Identify which cell holds the provided text, then report its [x, y] central coordinate. 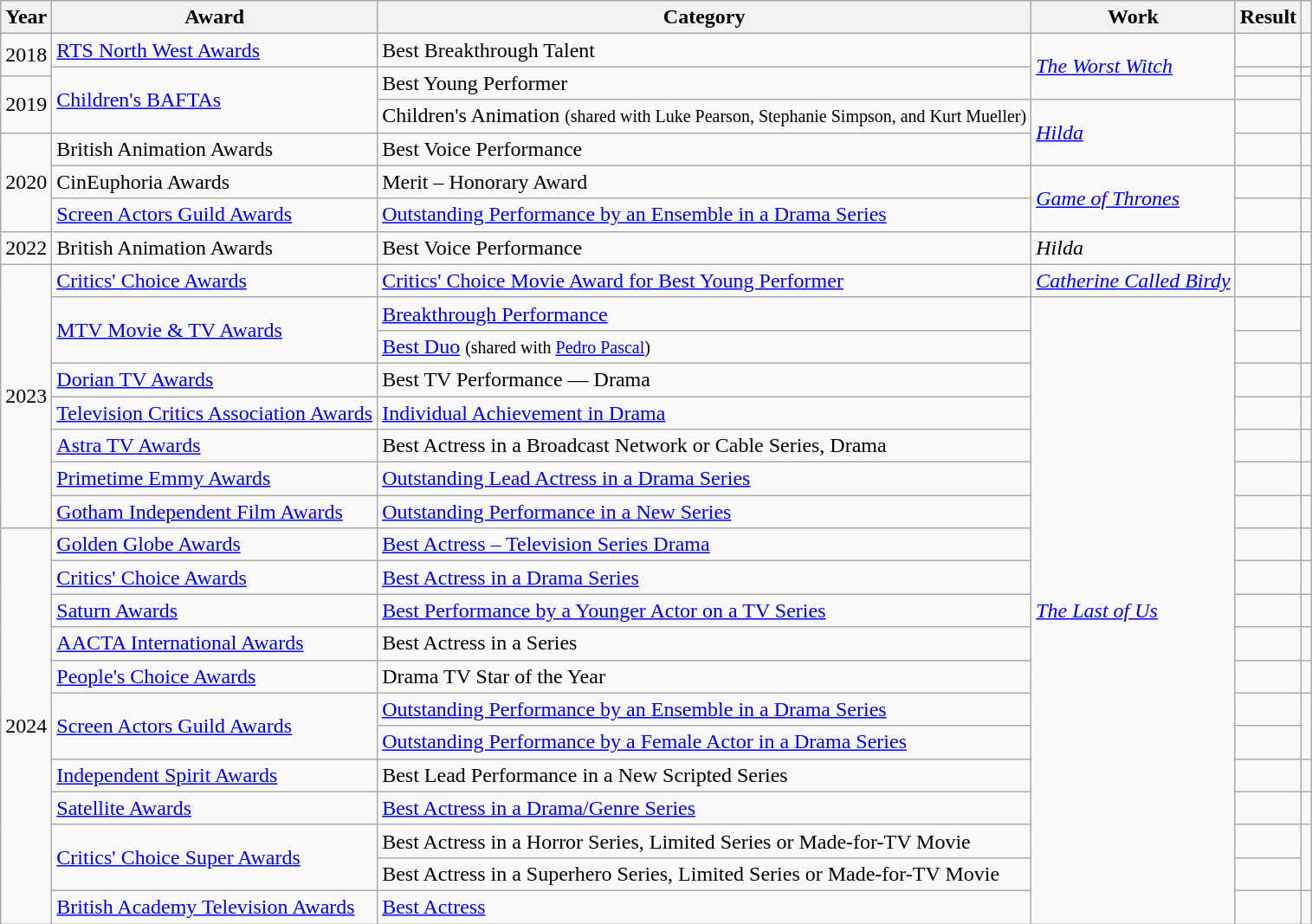
Saturn Awards [215, 611]
Individual Achievement in Drama [705, 413]
Outstanding Lead Actress in a Drama Series [705, 479]
Critics' Choice Movie Award for Best Young Performer [705, 281]
Year [26, 17]
Children's Animation (shared with Luke Pearson, Stephanie Simpson, and Kurt Mueller) [705, 116]
2023 [26, 396]
Breakthrough Performance [705, 313]
Award [215, 17]
Dorian TV Awards [215, 379]
Best Actress – Television Series Drama [705, 545]
Best Performance by a Younger Actor on a TV Series [705, 611]
Satellite Awards [215, 808]
The Last of Us [1133, 610]
Work [1133, 17]
Best TV Performance — Drama [705, 379]
Merit – Honorary Award [705, 182]
Children's BAFTAs [215, 100]
British Academy Television Awards [215, 907]
Result [1268, 17]
Game of Thrones [1133, 198]
Golden Globe Awards [215, 545]
Outstanding Performance by a Female Actor in a Drama Series [705, 742]
Best Actress [705, 907]
Best Lead Performance in a New Scripted Series [705, 775]
Best Actress in a Drama Series [705, 578]
2024 [26, 726]
Best Actress in a Drama/Genre Series [705, 808]
Astra TV Awards [215, 446]
CinEuphoria Awards [215, 182]
Best Actress in a Series [705, 643]
People's Choice Awards [215, 676]
2020 [26, 182]
Category [705, 17]
Outstanding Performance in a New Series [705, 512]
2018 [26, 55]
2019 [26, 104]
AACTA International Awards [215, 643]
RTS North West Awards [215, 50]
Best Duo (shared with Pedro Pascal) [705, 346]
Drama TV Star of the Year [705, 676]
Television Critics Association Awards [215, 413]
Best Actress in a Broadcast Network or Cable Series, Drama [705, 446]
MTV Movie & TV Awards [215, 330]
Best Young Performer [705, 83]
2022 [26, 248]
Primetime Emmy Awards [215, 479]
Gotham Independent Film Awards [215, 512]
Best Actress in a Superhero Series, Limited Series or Made-for-TV Movie [705, 874]
Independent Spirit Awards [215, 775]
Best Breakthrough Talent [705, 50]
Critics' Choice Super Awards [215, 857]
Best Actress in a Horror Series, Limited Series or Made-for-TV Movie [705, 841]
Catherine Called Birdy [1133, 281]
The Worst Witch [1133, 67]
